Determine the (x, y) coordinate at the center of the cell enclosing the given text.  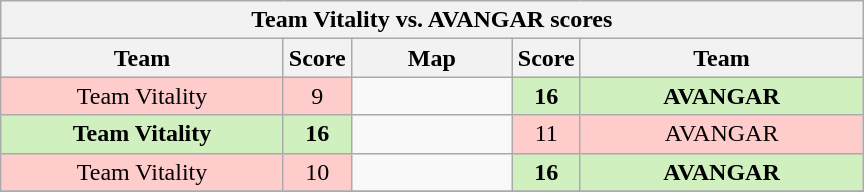
10 (317, 172)
11 (546, 134)
Team Vitality vs. AVANGAR scores (432, 20)
9 (317, 96)
Map (432, 58)
